Provide the [x, y] coordinate of the cell's center where the given text is located.  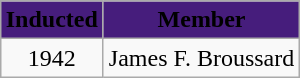
1942 [52, 58]
James F. Broussard [201, 58]
Inducted [52, 20]
Member [201, 20]
